Return [X, Y] of the center of cell containing provided text 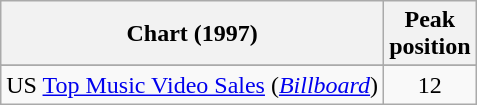
Chart (1997) [192, 34]
12 [430, 85]
US Top Music Video Sales (Billboard) [192, 85]
Peakposition [430, 34]
